Return [X, Y] of the center of cell containing provided text 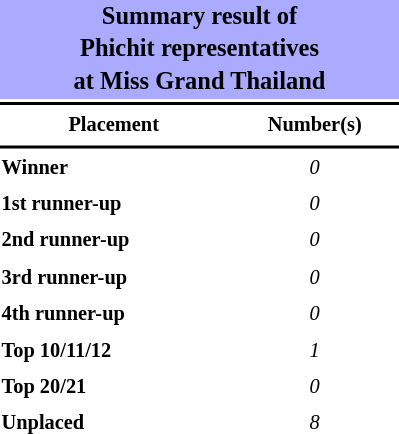
Placement [114, 125]
Summary result ofPhichit representativesat Miss Grand Thailand [200, 50]
1 [314, 351]
Winner [114, 168]
3rd runner-up [114, 278]
4th runner-up [114, 314]
1st runner-up [114, 204]
Top 20/21 [114, 387]
Top 10/11/12 [114, 351]
Number(s) [314, 125]
2nd runner-up [114, 241]
